Capture the cell that displays the provided text and extract its [x, y] central coordinate. 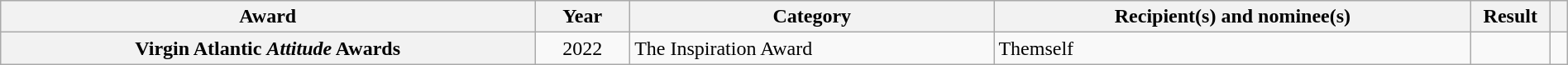
Recipient(s) and nominee(s) [1232, 17]
Result [1510, 17]
2022 [582, 48]
Themself [1232, 48]
Year [582, 17]
Virgin Atlantic Attitude Awards [268, 48]
The Inspiration Award [812, 48]
Category [812, 17]
Award [268, 17]
